Return [x, y] of the center of cell containing provided text 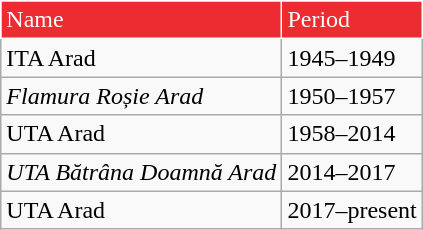
1958–2014 [352, 134]
Name [142, 20]
2017–present [352, 210]
Period [352, 20]
2014–2017 [352, 172]
UTA Bătrâna Doamnă Arad [142, 172]
1950–1957 [352, 96]
ITA Arad [142, 58]
1945–1949 [352, 58]
Flamura Roșie Arad [142, 96]
